Determine the [x, y] coordinate at the center of the cell enclosing the given text.  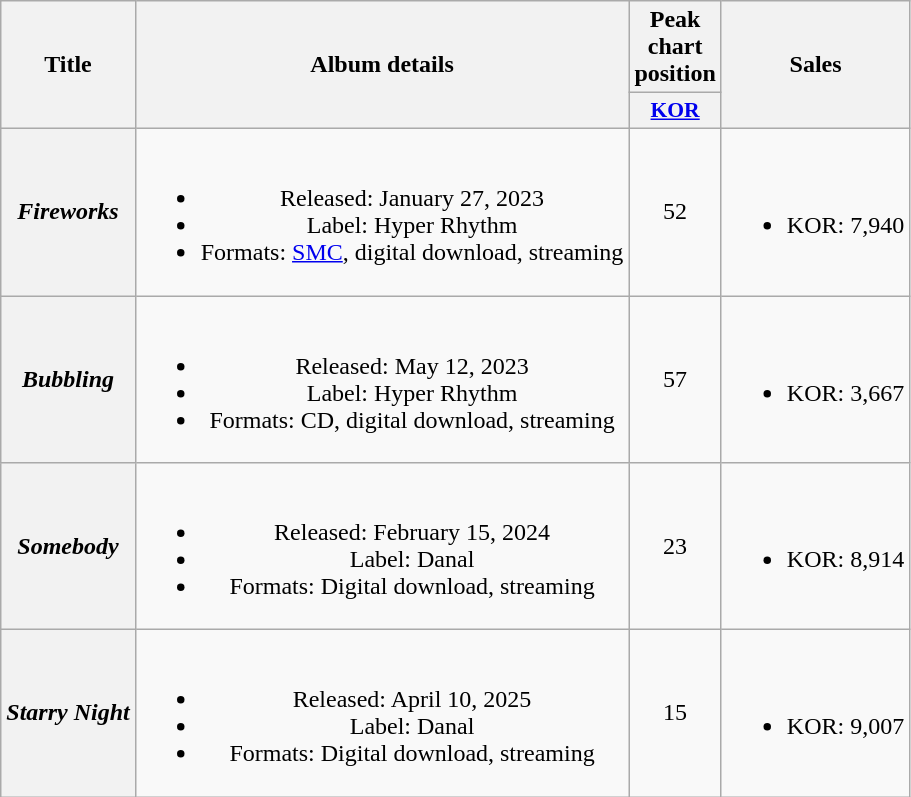
Released: January 27, 2023Label: Hyper RhythmFormats: SMC, digital download, streaming [382, 212]
23 [675, 546]
Bubbling [68, 380]
Somebody [68, 546]
Title [68, 65]
57 [675, 380]
KOR: 9,007 [815, 714]
Released: May 12, 2023Label: Hyper RhythmFormats: CD, digital download, streaming [382, 380]
Released: April 10, 2025Label: DanalFormats: Digital download, streaming [382, 714]
52 [675, 212]
Album details [382, 65]
Peak chart position [675, 47]
KOR: 7,940 [815, 212]
Fireworks [68, 212]
KOR: 8,914 [815, 546]
KOR: 3,667 [815, 380]
15 [675, 714]
Starry Night [68, 714]
Sales [815, 65]
Released: February 15, 2024Label: DanalFormats: Digital download, streaming [382, 546]
KOR [675, 111]
